Return the [x, y] coordinate for the center point of the cell that contains the specified text.  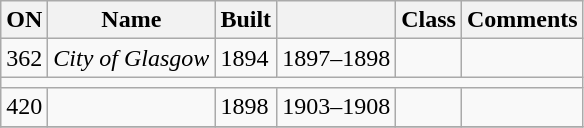
1897–1898 [336, 58]
Comments [522, 20]
Class [429, 20]
Built [246, 20]
1903–1908 [336, 107]
1898 [246, 107]
City of Glasgow [132, 58]
420 [24, 107]
ON [24, 20]
362 [24, 58]
Name [132, 20]
1894 [246, 58]
